Return the [x, y] coordinate for the center point of the cell that contains the specified text.  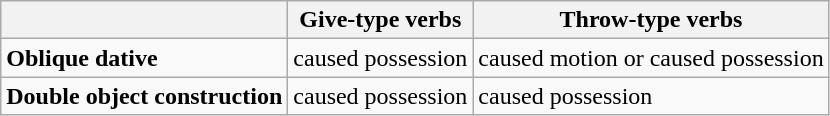
Give-type verbs [380, 20]
Throw-type verbs [651, 20]
Double object construction [144, 96]
Oblique dative [144, 58]
caused motion or caused possession [651, 58]
